Pinpoint the cell where the given text exists, returning its [x, y] midpoint coordinate. 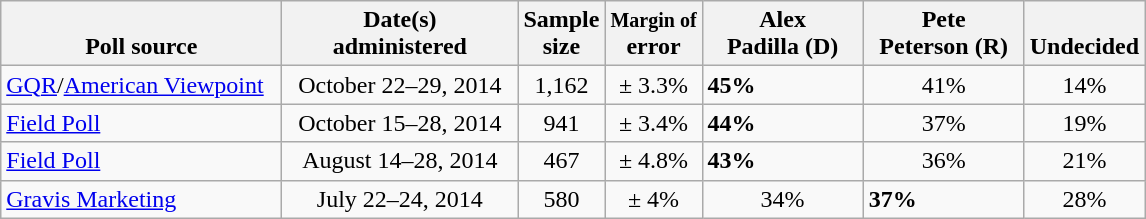
GQR/American Viewpoint [142, 85]
1,162 [562, 85]
45% [782, 85]
941 [562, 123]
± 3.3% [654, 85]
October 22–29, 2014 [400, 85]
AlexPadilla (D) [782, 34]
± 3.4% [654, 123]
August 14–28, 2014 [400, 161]
36% [944, 161]
± 4% [654, 199]
14% [1084, 85]
41% [944, 85]
44% [782, 123]
July 22–24, 2014 [400, 199]
Margin oferror [654, 34]
21% [1084, 161]
580 [562, 199]
PetePeterson (R) [944, 34]
Undecided [1084, 34]
Date(s)administered [400, 34]
Gravis Marketing [142, 199]
Samplesize [562, 34]
28% [1084, 199]
467 [562, 161]
43% [782, 161]
Poll source [142, 34]
19% [1084, 123]
October 15–28, 2014 [400, 123]
± 4.8% [654, 161]
34% [782, 199]
